Determine the (X, Y) coordinate at the center of the cell enclosing the given text.  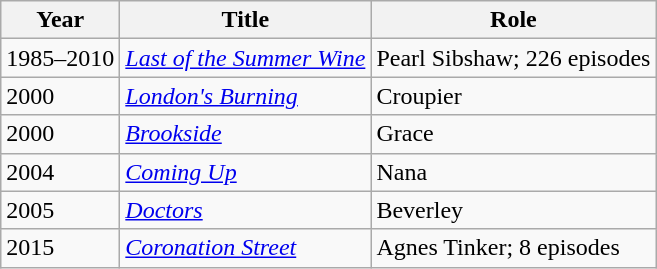
Grace (514, 134)
Year (60, 20)
Title (246, 20)
2004 (60, 172)
2015 (60, 248)
Croupier (514, 96)
Beverley (514, 210)
Brookside (246, 134)
Nana (514, 172)
2005 (60, 210)
Agnes Tinker; 8 episodes (514, 248)
Coming Up (246, 172)
Pearl Sibshaw; 226 episodes (514, 58)
1985–2010 (60, 58)
Last of the Summer Wine (246, 58)
Doctors (246, 210)
Role (514, 20)
London's Burning (246, 96)
Coronation Street (246, 248)
